Detect which cell encompasses the target text, then output its [X, Y] center coordinate. 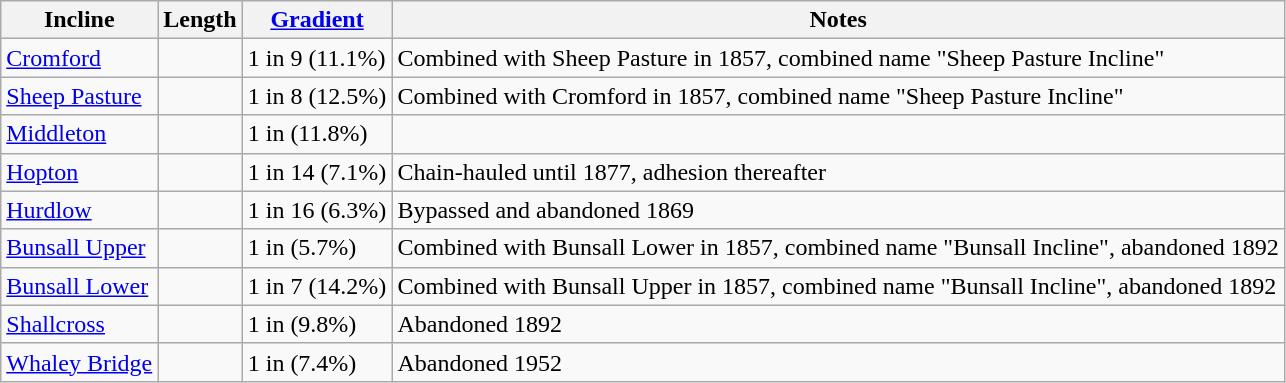
1 in (7.4%) [317, 362]
Hopton [80, 172]
Incline [80, 20]
1 in 8 (12.5%) [317, 96]
Whaley Bridge [80, 362]
Middleton [80, 134]
Bunsall Lower [80, 286]
Bunsall Upper [80, 248]
1 in 9 (11.1%) [317, 58]
1 in (11.8%) [317, 134]
Combined with Cromford in 1857, combined name "Sheep Pasture Incline" [838, 96]
Abandoned 1952 [838, 362]
Length [200, 20]
Combined with Sheep Pasture in 1857, combined name "Sheep Pasture Incline" [838, 58]
Abandoned 1892 [838, 324]
Chain-hauled until 1877, adhesion thereafter [838, 172]
Sheep Pasture [80, 96]
1 in 14 (7.1%) [317, 172]
Combined with Bunsall Upper in 1857, combined name "Bunsall Incline", abandoned 1892 [838, 286]
Hurdlow [80, 210]
Notes [838, 20]
Combined with Bunsall Lower in 1857, combined name "Bunsall Incline", abandoned 1892 [838, 248]
Shallcross [80, 324]
1 in (5.7%) [317, 248]
1 in 7 (14.2%) [317, 286]
Gradient [317, 20]
Bypassed and abandoned 1869 [838, 210]
Cromford [80, 58]
1 in 16 (6.3%) [317, 210]
1 in (9.8%) [317, 324]
